Scan for the cell matching the given text and deliver its [x, y] coordinate at center. 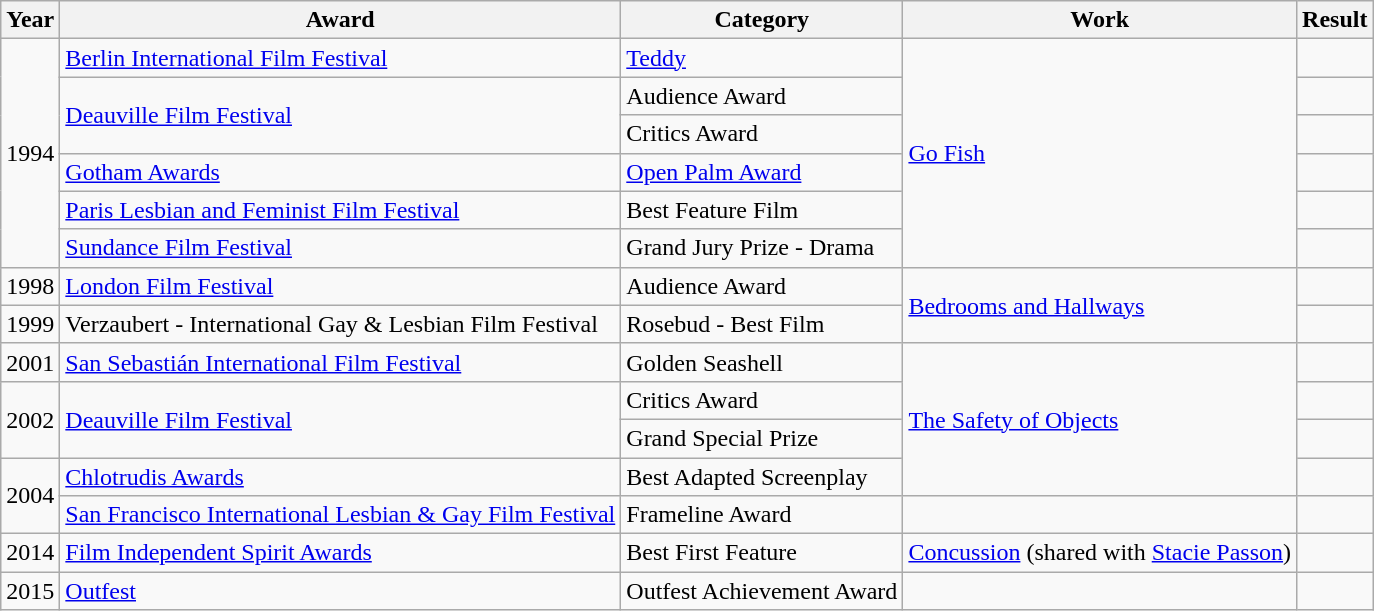
Teddy [762, 58]
Work [1100, 20]
The Safety of Objects [1100, 419]
Sundance Film Festival [340, 248]
Outfest [340, 591]
San Sebastián International Film Festival [340, 362]
Best First Feature [762, 553]
2014 [30, 553]
Category [762, 20]
Chlotrudis Awards [340, 477]
Rosebud - Best Film [762, 324]
2015 [30, 591]
1999 [30, 324]
Result [1335, 20]
Open Palm Award [762, 172]
Grand Special Prize [762, 438]
San Francisco International Lesbian & Gay Film Festival [340, 515]
2004 [30, 496]
Award [340, 20]
1994 [30, 153]
Concussion (shared with Stacie Passon) [1100, 553]
2001 [30, 362]
Year [30, 20]
Outfest Achievement Award [762, 591]
Go Fish [1100, 153]
Bedrooms and Hallways [1100, 305]
Grand Jury Prize - Drama [762, 248]
Berlin International Film Festival [340, 58]
Film Independent Spirit Awards [340, 553]
Best Adapted Screenplay [762, 477]
1998 [30, 286]
Golden Seashell [762, 362]
Frameline Award [762, 515]
Gotham Awards [340, 172]
2002 [30, 419]
London Film Festival [340, 286]
Best Feature Film [762, 210]
Paris Lesbian and Feminist Film Festival [340, 210]
Verzaubert - International Gay & Lesbian Film Festival [340, 324]
